Detect which cell encompasses the target text, then output its [x, y] center coordinate. 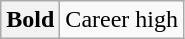
Career high [122, 20]
Bold [30, 20]
